From the cell containing the given text, extract its center point as (x, y) coordinate. 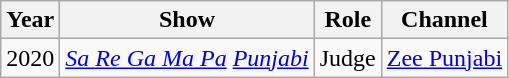
Show (187, 20)
Judge (348, 58)
2020 (30, 58)
Channel (444, 20)
Year (30, 20)
Sa Re Ga Ma Pa Punjabi (187, 58)
Role (348, 20)
Zee Punjabi (444, 58)
